Pinpoint the cell where the given text exists, returning its [X, Y] midpoint coordinate. 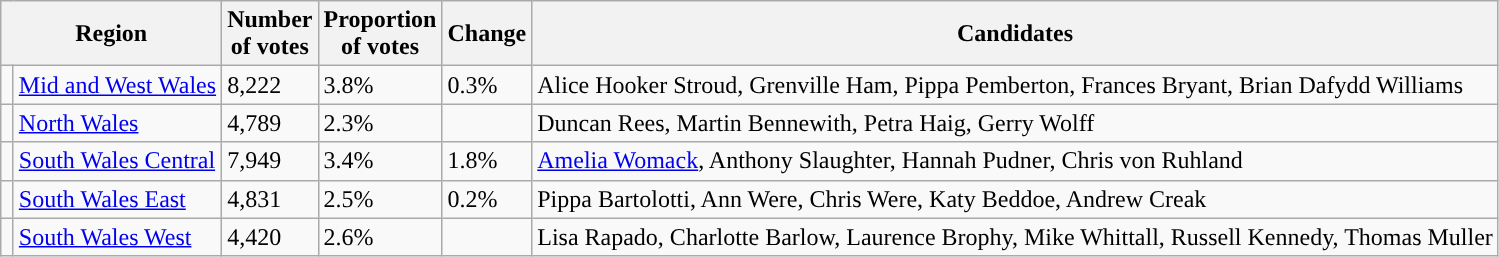
3.4% [380, 161]
Mid and West Wales [117, 85]
0.2% [487, 199]
Pippa Bartolotti, Ann Were, Chris Were, Katy Beddoe, Andrew Creak [1016, 199]
2.5% [380, 199]
4,789 [270, 123]
2.3% [380, 123]
4,420 [270, 237]
1.8% [487, 161]
South Wales West [117, 237]
7,949 [270, 161]
8,222 [270, 85]
South Wales East [117, 199]
3.8% [380, 85]
0.3% [487, 85]
Candidates [1016, 34]
Duncan Rees, Martin Bennewith, Petra Haig, Gerry Wolff [1016, 123]
Region [112, 34]
Lisa Rapado, Charlotte Barlow, Laurence Brophy, Mike Whittall, Russell Kennedy, Thomas Muller [1016, 237]
2.6% [380, 237]
Change [487, 34]
4,831 [270, 199]
South Wales Central [117, 161]
Alice Hooker Stroud, Grenville Ham, Pippa Pemberton, Frances Bryant, Brian Dafydd Williams [1016, 85]
Numberof votes [270, 34]
Proportionof votes [380, 34]
Amelia Womack, Anthony Slaughter, Hannah Pudner, Chris von Ruhland [1016, 161]
North Wales [117, 123]
